For the text-containing cell, return its midpoint in (X, Y) coordinate format. 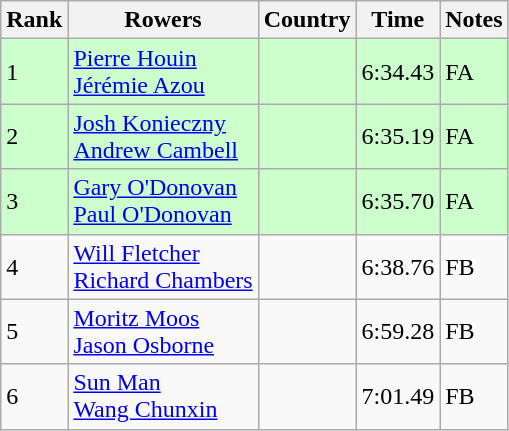
1 (34, 72)
6:34.43 (398, 72)
2 (34, 136)
5 (34, 332)
4 (34, 266)
3 (34, 202)
Gary O'DonovanPaul O'Donovan (163, 202)
Country (307, 20)
6:35.19 (398, 136)
6 (34, 396)
Rank (34, 20)
7:01.49 (398, 396)
6:59.28 (398, 332)
Josh KoniecznyAndrew Cambell (163, 136)
Time (398, 20)
Notes (474, 20)
Moritz MoosJason Osborne (163, 332)
Pierre HouinJérémie Azou (163, 72)
Will FletcherRichard Chambers (163, 266)
Rowers (163, 20)
6:38.76 (398, 266)
Sun ManWang Chunxin (163, 396)
6:35.70 (398, 202)
